Provide the [X, Y] coordinate of the cell's center where the given text is located.  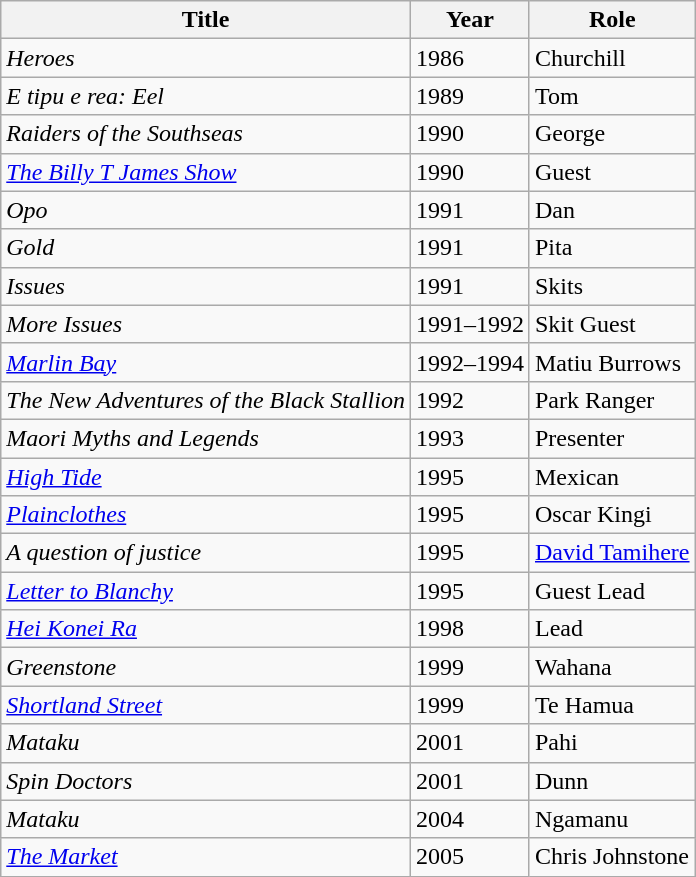
Greenstone [206, 667]
Presenter [612, 438]
Title [206, 20]
A question of justice [206, 553]
Chris Johnstone [612, 857]
Letter to Blanchy [206, 591]
1992–1994 [470, 362]
2004 [470, 819]
Matiu Burrows [612, 362]
Pita [612, 248]
Marlin Bay [206, 362]
Guest Lead [612, 591]
Lead [612, 629]
High Tide [206, 477]
Ngamanu [612, 819]
David Tamihere [612, 553]
Wahana [612, 667]
Hei Konei Ra [206, 629]
Issues [206, 286]
Dan [612, 210]
1992 [470, 400]
2005 [470, 857]
George [612, 134]
The Market [206, 857]
1991–1992 [470, 324]
Raiders of the Southseas [206, 134]
Year [470, 20]
Park Ranger [612, 400]
The New Adventures of the Black Stallion [206, 400]
Tom [612, 96]
Dunn [612, 781]
Oscar Kingi [612, 515]
Pahi [612, 743]
Spin Doctors [206, 781]
Shortland Street [206, 705]
Te Hamua [612, 705]
Churchill [612, 58]
More Issues [206, 324]
Mexican [612, 477]
Guest [612, 172]
1993 [470, 438]
Plainclothes [206, 515]
The Billy T James Show [206, 172]
Skits [612, 286]
1998 [470, 629]
Maori Myths and Legends [206, 438]
Role [612, 20]
E tipu e rea: Eel [206, 96]
Gold [206, 248]
Opo [206, 210]
Heroes [206, 58]
1989 [470, 96]
1986 [470, 58]
Skit Guest [612, 324]
